Return the [X, Y] coordinate for the center point of the cell that contains the specified text.  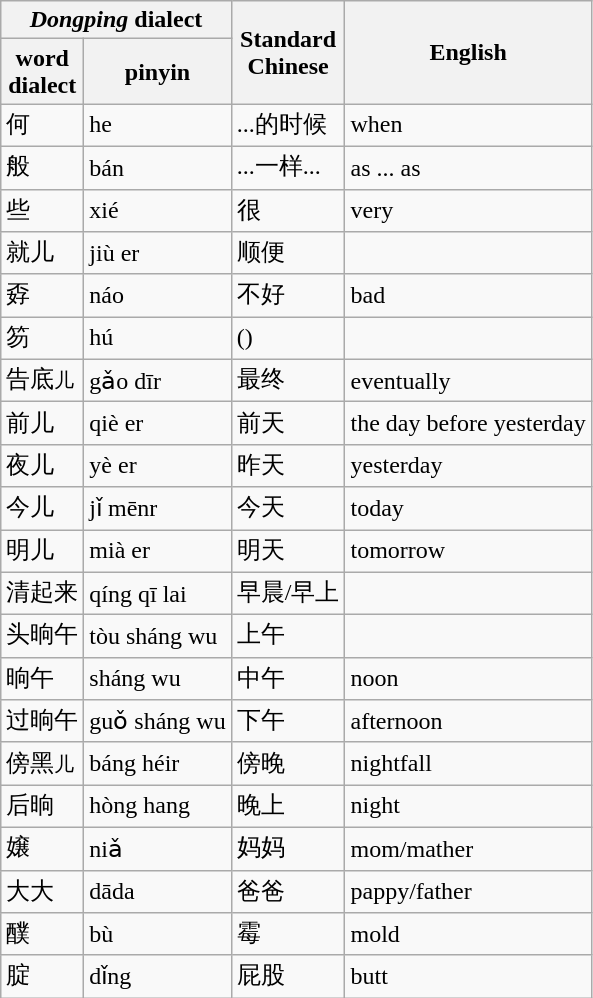
般 [42, 168]
niǎ [158, 848]
前儿 [42, 424]
dāda [158, 892]
妈妈 [288, 848]
nightfall [468, 764]
傍晚 [288, 764]
大大 [42, 892]
bù [158, 934]
顺便 [288, 254]
worddialect [42, 72]
guǒ sháng wu [158, 722]
noon [468, 678]
夜儿 [42, 466]
mom/mather [468, 848]
pinyin [158, 72]
很 [288, 210]
náo [158, 296]
...一样... [288, 168]
xié [158, 210]
as ... as [468, 168]
今儿 [42, 508]
腚 [42, 976]
English [468, 52]
何 [42, 126]
后晌 [42, 806]
StandardChinese [288, 52]
晌午 [42, 678]
mià er [158, 552]
gǎo dīr [158, 380]
sháng wu [158, 678]
昨天 [288, 466]
早晨/早上 [288, 594]
qíng qī lai [158, 594]
明儿 [42, 552]
tòu sháng wu [158, 636]
明天 [288, 552]
yè er [158, 466]
bad [468, 296]
when [468, 126]
he [158, 126]
jiù er [158, 254]
告底儿 [42, 380]
dǐng [158, 976]
afternoon [468, 722]
today [468, 508]
mold [468, 934]
清起来 [42, 594]
hú [158, 338]
最终 [288, 380]
前天 [288, 424]
bán [158, 168]
下午 [288, 722]
() [288, 338]
爸爸 [288, 892]
pappy/father [468, 892]
不好 [288, 296]
上午 [288, 636]
孬 [42, 296]
tomorrow [468, 552]
头晌午 [42, 636]
Dongping dialect [116, 20]
the day before yesterday [468, 424]
very [468, 210]
butt [468, 976]
醭 [42, 934]
jǐ mēnr [158, 508]
eventually [468, 380]
过晌午 [42, 722]
qiè er [158, 424]
中午 [288, 678]
霉 [288, 934]
屁股 [288, 976]
今天 [288, 508]
些 [42, 210]
笏 [42, 338]
báng héir [158, 764]
yesterday [468, 466]
hòng hang [158, 806]
night [468, 806]
...的时候 [288, 126]
就儿 [42, 254]
嬢 [42, 848]
晚上 [288, 806]
傍黑儿 [42, 764]
